Identify which cell holds the provided text, then report its (x, y) central coordinate. 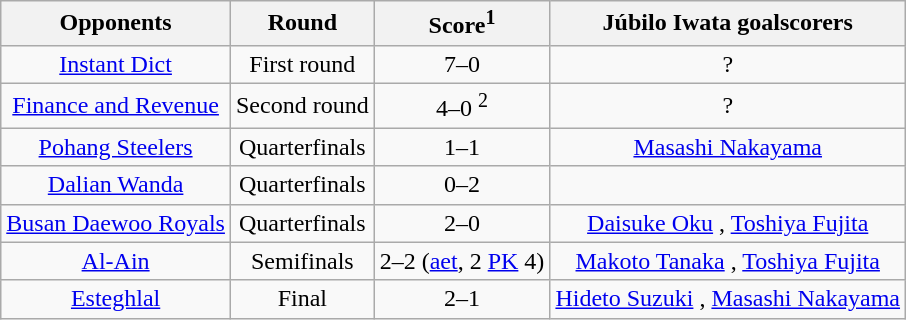
Finance and Revenue (116, 106)
Instant Dict (116, 64)
Al-Ain (116, 261)
Second round (302, 106)
2–1 (462, 299)
Score1 (462, 24)
Hideto Suzuki , Masashi Nakayama (728, 299)
2–2 (aet, 2 PK 4) (462, 261)
Daisuke Oku , Toshiya Fujita (728, 223)
First round (302, 64)
Esteghlal (116, 299)
1–1 (462, 147)
Round (302, 24)
Masashi Nakayama (728, 147)
Júbilo Iwata goalscorers (728, 24)
Dalian Wanda (116, 185)
Final (302, 299)
0–2 (462, 185)
Opponents (116, 24)
2–0 (462, 223)
Makoto Tanaka , Toshiya Fujita (728, 261)
7–0 (462, 64)
Semifinals (302, 261)
4–0 2 (462, 106)
Pohang Steelers (116, 147)
Busan Daewoo Royals (116, 223)
